Identify which cell holds the provided text, then report its (x, y) central coordinate. 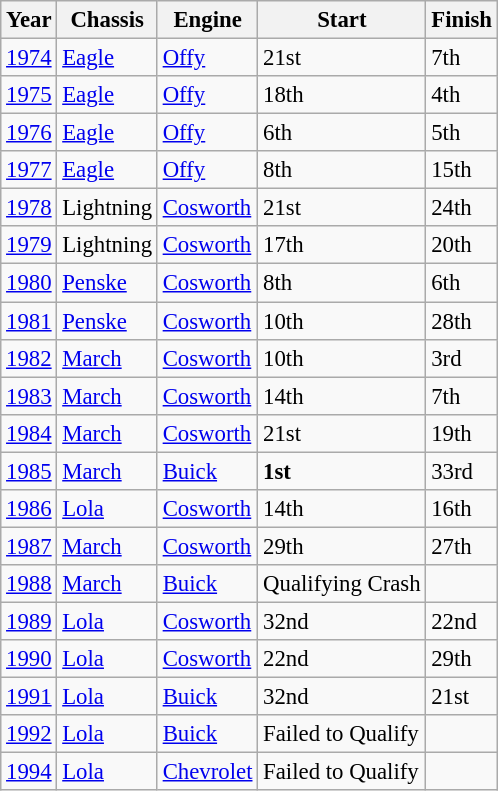
1st (342, 471)
33rd (462, 471)
Start (342, 20)
Year (29, 20)
1984 (29, 433)
15th (462, 170)
24th (462, 208)
4th (462, 95)
27th (462, 546)
1975 (29, 95)
1994 (29, 772)
28th (462, 321)
1981 (29, 321)
Finish (462, 20)
18th (342, 95)
1979 (29, 245)
1990 (29, 659)
1988 (29, 584)
1974 (29, 58)
1977 (29, 170)
1976 (29, 133)
Qualifying Crash (342, 584)
1978 (29, 208)
1987 (29, 546)
1991 (29, 697)
5th (462, 133)
17th (342, 245)
3rd (462, 358)
1986 (29, 509)
19th (462, 433)
Chassis (107, 20)
1982 (29, 358)
16th (462, 509)
Chevrolet (207, 772)
1985 (29, 471)
1983 (29, 396)
Engine (207, 20)
1992 (29, 734)
20th (462, 245)
1980 (29, 283)
1989 (29, 621)
